From the cell containing the given text, extract its center point as (X, Y) coordinate. 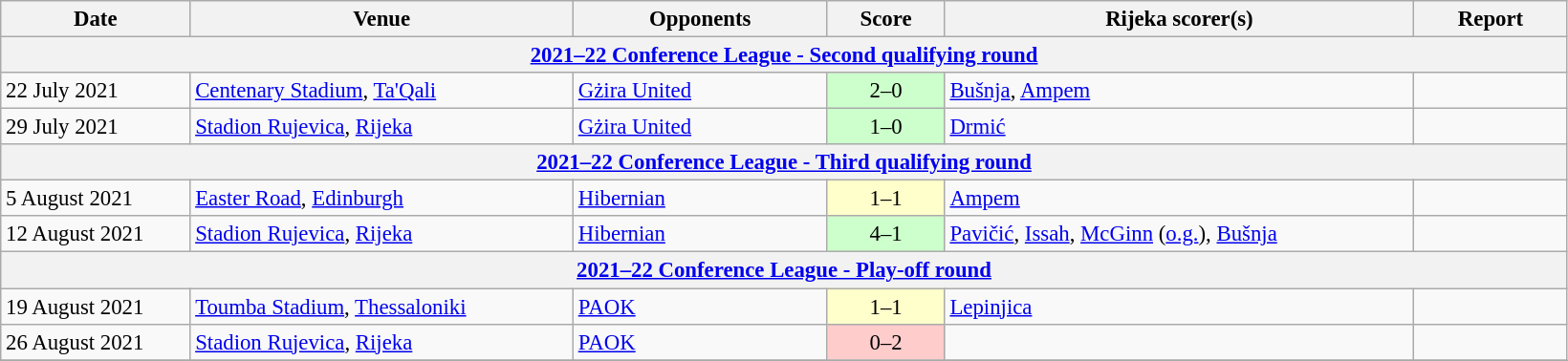
1–0 (885, 127)
Venue (382, 19)
Centenary Stadium, Ta'Qali (382, 91)
Ampem (1180, 199)
Date (96, 19)
0–2 (885, 342)
2021–22 Conference League - Play-off round (784, 270)
Rijeka scorer(s) (1180, 19)
22 July 2021 (96, 91)
2021–22 Conference League - Second qualifying round (784, 55)
12 August 2021 (96, 234)
Opponents (700, 19)
5 August 2021 (96, 199)
Easter Road, Edinburgh (382, 199)
19 August 2021 (96, 307)
Drmić (1180, 127)
Lepinjica (1180, 307)
Pavičić, Issah, McGinn (o.g.), Bušnja (1180, 234)
Score (885, 19)
29 July 2021 (96, 127)
2021–22 Conference League - Third qualifying round (784, 162)
4–1 (885, 234)
26 August 2021 (96, 342)
Report (1492, 19)
Toumba Stadium, Thessaloniki (382, 307)
2–0 (885, 91)
Bušnja, Ampem (1180, 91)
